Determine the [x, y] coordinate at the center of the cell enclosing the given text.  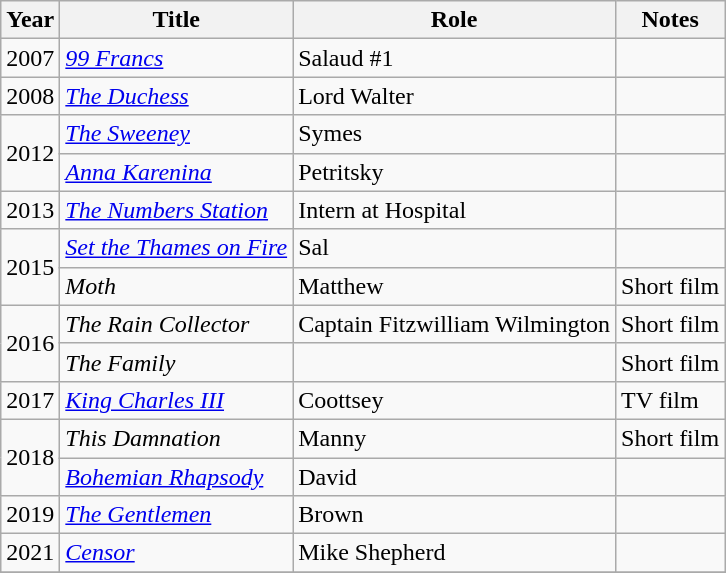
Mike Shepherd [454, 553]
2018 [30, 457]
2021 [30, 553]
99 Francs [176, 58]
Year [30, 20]
2015 [30, 267]
Petritsky [454, 172]
Salaud #1 [454, 58]
Coottsey [454, 400]
David [454, 477]
Set the Thames on Fire [176, 248]
Title [176, 20]
Bohemian Rhapsody [176, 477]
Lord Walter [454, 96]
2007 [30, 58]
2008 [30, 96]
Manny [454, 438]
TV film [670, 400]
This Damnation [176, 438]
The Family [176, 362]
King Charles III [176, 400]
2019 [30, 515]
The Numbers Station [176, 210]
2013 [30, 210]
Moth [176, 286]
The Gentlemen [176, 515]
The Duchess [176, 96]
2016 [30, 343]
Censor [176, 553]
2017 [30, 400]
Notes [670, 20]
Sal [454, 248]
Symes [454, 134]
Captain Fitzwilliam Wilmington [454, 324]
Anna Karenina [176, 172]
Role [454, 20]
Intern at Hospital [454, 210]
2012 [30, 153]
Brown [454, 515]
The Rain Collector [176, 324]
Matthew [454, 286]
The Sweeney [176, 134]
